Search for the cell housing the specified text and yield its (X, Y) center coordinate. 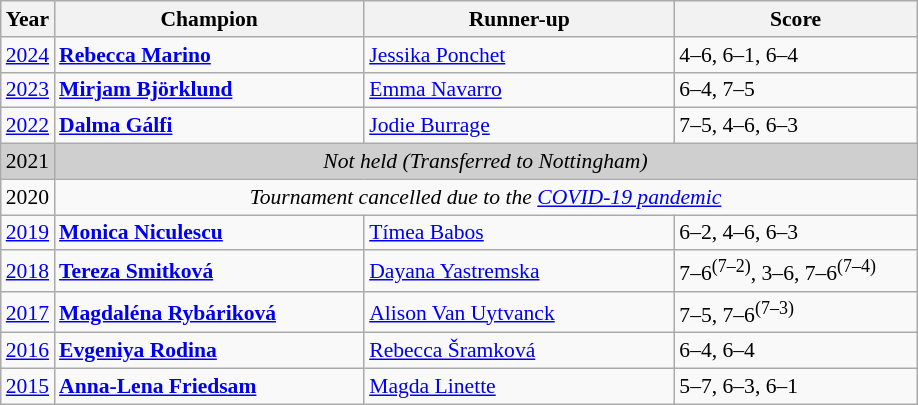
Champion (209, 19)
Not held (Transferred to Nottingham) (486, 162)
2015 (28, 387)
Score (796, 19)
Magdaléna Rybáriková (209, 312)
2018 (28, 272)
6–2, 4–6, 6–3 (796, 233)
2024 (28, 55)
Dayana Yastremska (519, 272)
Emma Navarro (519, 90)
Monica Niculescu (209, 233)
6–4, 7–5 (796, 90)
4–6, 6–1, 6–4 (796, 55)
Jodie Burrage (519, 126)
Tereza Smitková (209, 272)
7–5, 7–6(7–3) (796, 312)
2017 (28, 312)
2021 (28, 162)
7–5, 4–6, 6–3 (796, 126)
Evgeniya Rodina (209, 351)
Anna-Lena Friedsam (209, 387)
Rebecca Marino (209, 55)
2016 (28, 351)
2020 (28, 197)
6–4, 6–4 (796, 351)
Rebecca Šramková (519, 351)
Jessika Ponchet (519, 55)
2022 (28, 126)
Mirjam Björklund (209, 90)
Tímea Babos (519, 233)
7–6(7–2), 3–6, 7–6(7–4) (796, 272)
2023 (28, 90)
Tournament cancelled due to the COVID-19 pandemic (486, 197)
Runner-up (519, 19)
2019 (28, 233)
5–7, 6–3, 6–1 (796, 387)
Magda Linette (519, 387)
Alison Van Uytvanck (519, 312)
Dalma Gálfi (209, 126)
Year (28, 19)
